Detect which cell encompasses the target text, then output its (x, y) center coordinate. 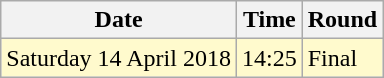
Final (342, 58)
Time (269, 20)
Saturday 14 April 2018 (119, 58)
14:25 (269, 58)
Round (342, 20)
Date (119, 20)
